Scan for the cell matching the given text and deliver its [x, y] coordinate at center. 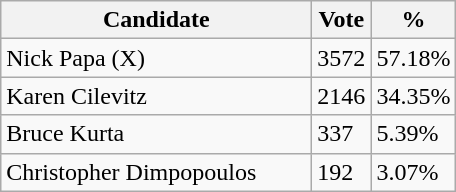
337 [342, 134]
3.07% [414, 172]
3572 [342, 58]
Vote [342, 20]
Candidate [156, 20]
57.18% [414, 58]
5.39% [414, 134]
Christopher Dimpopoulos [156, 172]
% [414, 20]
2146 [342, 96]
192 [342, 172]
Nick Papa (X) [156, 58]
Karen Cilevitz [156, 96]
34.35% [414, 96]
Bruce Kurta [156, 134]
